Identify which cell holds the provided text, then report its (X, Y) central coordinate. 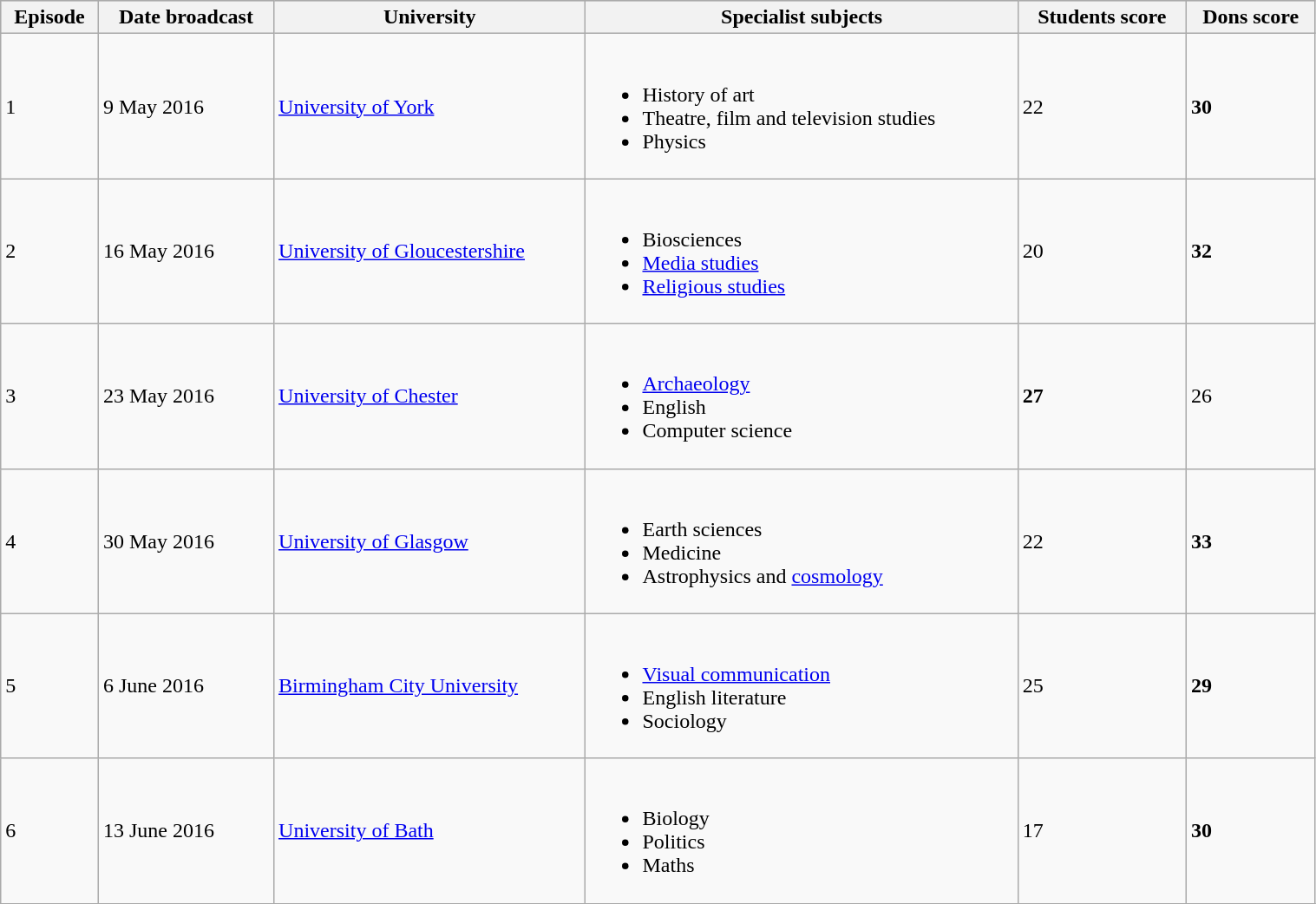
University of Gloucestershire (430, 252)
16 May 2016 (186, 252)
6 (50, 831)
32 (1251, 252)
25 (1102, 685)
13 June 2016 (186, 831)
6 June 2016 (186, 685)
5 (50, 685)
University of Glasgow (430, 541)
Date broadcast (186, 17)
Dons score (1251, 17)
2 (50, 252)
27 (1102, 396)
26 (1251, 396)
BiosciencesMedia studiesReligious studies (802, 252)
23 May 2016 (186, 396)
20 (1102, 252)
University of Bath (430, 831)
Episode (50, 17)
17 (1102, 831)
Students score (1102, 17)
University (430, 17)
University of York (430, 106)
BiologyPoliticsMaths (802, 831)
Birmingham City University (430, 685)
30 May 2016 (186, 541)
ArchaeologyEnglishComputer science (802, 396)
3 (50, 396)
Visual communicationEnglish literatureSociology (802, 685)
9 May 2016 (186, 106)
1 (50, 106)
Specialist subjects (802, 17)
University of Chester (430, 396)
History of artTheatre, film and television studiesPhysics (802, 106)
33 (1251, 541)
Earth sciencesMedicineAstrophysics and cosmology (802, 541)
4 (50, 541)
29 (1251, 685)
